For the text-containing cell, return its midpoint in (X, Y) coordinate format. 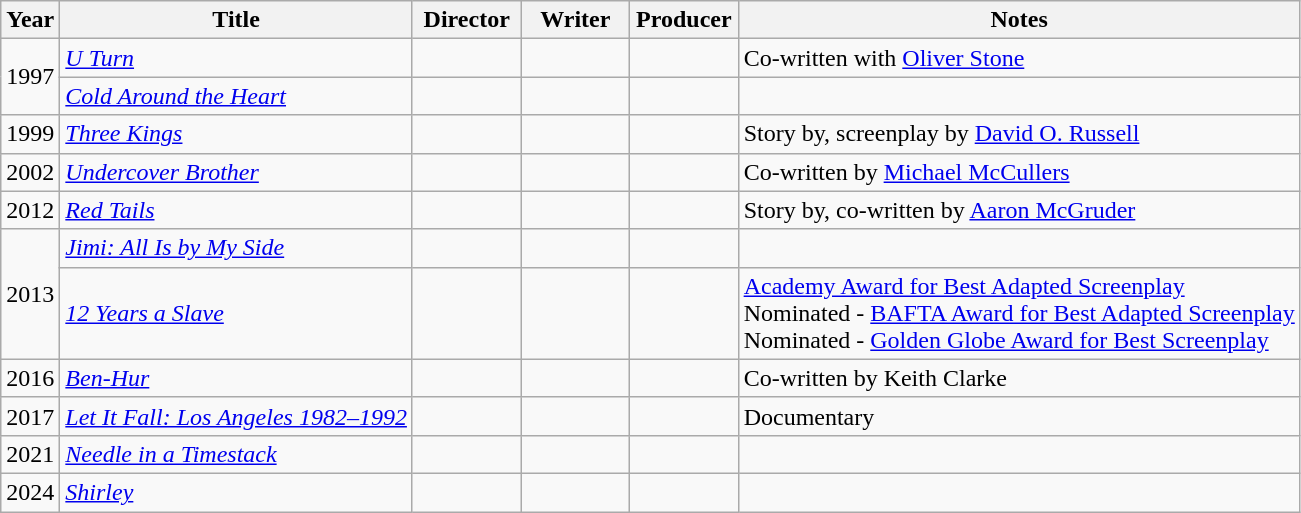
Co-written with Oliver Stone (1019, 58)
2012 (30, 210)
2017 (30, 416)
2021 (30, 454)
2024 (30, 492)
Year (30, 20)
Producer (684, 20)
2016 (30, 378)
Needle in a Timestack (236, 454)
Shirley (236, 492)
Undercover Brother (236, 172)
1997 (30, 77)
Let It Fall: Los Angeles 1982–1992 (236, 416)
Co-written by Michael McCullers (1019, 172)
Title (236, 20)
Documentary (1019, 416)
Notes (1019, 20)
Ben-Hur (236, 378)
Red Tails (236, 210)
2013 (30, 294)
Story by, screenplay by David O. Russell (1019, 134)
U Turn (236, 58)
Cold Around the Heart (236, 96)
12 Years a Slave (236, 313)
Writer (576, 20)
2002 (30, 172)
Story by, co-written by Aaron McGruder (1019, 210)
Co-written by Keith Clarke (1019, 378)
Director (466, 20)
Jimi: All Is by My Side (236, 248)
Three Kings (236, 134)
1999 (30, 134)
Academy Award for Best Adapted Screenplay Nominated - BAFTA Award for Best Adapted Screenplay Nominated - Golden Globe Award for Best Screenplay (1019, 313)
